Return the (X, Y) coordinate for the center point of the cell that contains the specified text.  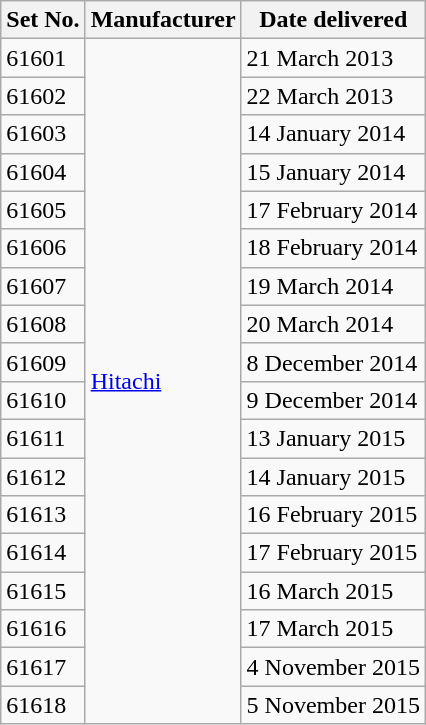
15 January 2014 (333, 172)
9 December 2014 (333, 400)
14 January 2014 (333, 134)
14 January 2015 (333, 477)
16 February 2015 (333, 515)
61608 (43, 324)
61613 (43, 515)
18 February 2014 (333, 248)
17 March 2015 (333, 629)
61605 (43, 210)
19 March 2014 (333, 286)
61602 (43, 96)
13 January 2015 (333, 438)
Set No. (43, 20)
61617 (43, 667)
61618 (43, 705)
61606 (43, 248)
Date delivered (333, 20)
61611 (43, 438)
61610 (43, 400)
61601 (43, 58)
8 December 2014 (333, 362)
61604 (43, 172)
5 November 2015 (333, 705)
Manufacturer (163, 20)
61609 (43, 362)
17 February 2015 (333, 553)
22 March 2013 (333, 96)
4 November 2015 (333, 667)
61615 (43, 591)
21 March 2013 (333, 58)
16 March 2015 (333, 591)
61616 (43, 629)
Hitachi (163, 382)
61612 (43, 477)
17 February 2014 (333, 210)
61603 (43, 134)
20 March 2014 (333, 324)
61614 (43, 553)
61607 (43, 286)
